Capture the cell that displays the provided text and extract its [x, y] central coordinate. 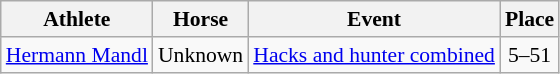
Unknown [200, 55]
Hacks and hunter combined [374, 55]
Horse [200, 19]
Place [530, 19]
Event [374, 19]
Athlete [77, 19]
Hermann Mandl [77, 55]
5–51 [530, 55]
